Return (X, Y) of the center of cell containing provided text 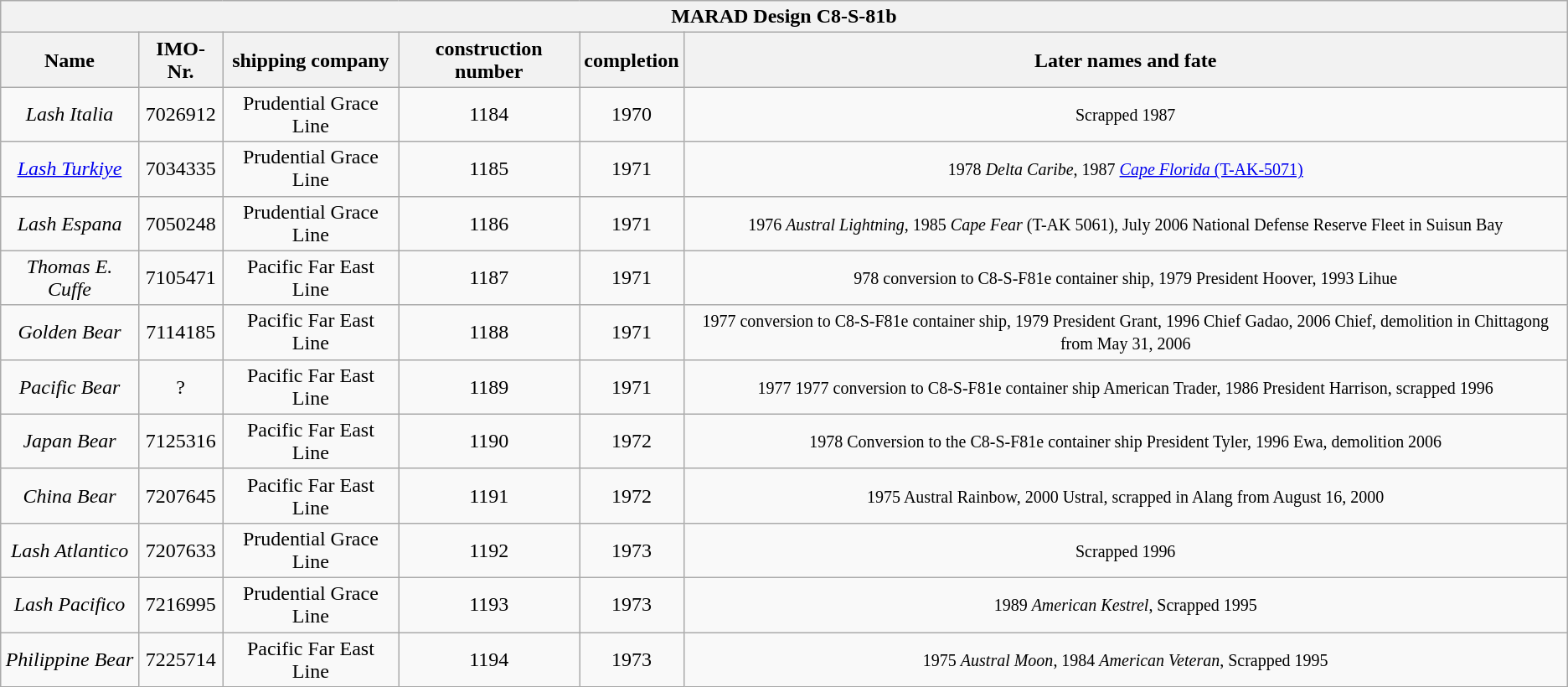
shipping company (311, 60)
7026912 (181, 114)
Lash Pacifico (70, 605)
Name (70, 60)
Lash Espana (70, 223)
1975 Austral Rainbow, 2000 Ustral, scrapped in Alang from August 16, 2000 (1126, 496)
978 conversion to C8-S-F81e container ship, 1979 President Hoover, 1993 Lihue (1126, 278)
7050248 (181, 223)
IMO-Nr. (181, 60)
1192 (489, 550)
1187 (489, 278)
1191 (489, 496)
1977 1977 conversion to C8-S-F81e container ship American Trader, 1986 President Harrison, scrapped 1996 (1126, 387)
1184 (489, 114)
1193 (489, 605)
1989 American Kestrel, Scrapped 1995 (1126, 605)
Pacific Bear (70, 387)
7125316 (181, 441)
Lash Atlantico (70, 550)
1977 conversion to C8-S-F81e container ship, 1979 President Grant, 1996 Chief Gadao, 2006 Chief, demolition in Chittagong from May 31, 2006 (1126, 332)
Scrapped 1987 (1126, 114)
7225714 (181, 659)
7105471 (181, 278)
? (181, 387)
construction number (489, 60)
Thomas E. Cuffe (70, 278)
1975 Austral Moon, 1984 American Veteran, Scrapped 1995 (1126, 659)
1185 (489, 169)
Lash Italia (70, 114)
1194 (489, 659)
1188 (489, 332)
1978 Conversion to the C8-S-F81e container ship President Tyler, 1996 Ewa, demolition 2006 (1126, 441)
1189 (489, 387)
1186 (489, 223)
Philippine Bear (70, 659)
1190 (489, 441)
7207645 (181, 496)
Scrapped 1996 (1126, 550)
Japan Bear (70, 441)
completion (632, 60)
China Bear (70, 496)
1970 (632, 114)
1978 Delta Caribe, 1987 Cape Florida (T-AK-5071) (1126, 169)
MARAD Design C8-S-81b (784, 17)
Lash Turkiye (70, 169)
7207633 (181, 550)
Later names and fate (1126, 60)
7216995 (181, 605)
7114185 (181, 332)
1976 Austral Lightning, 1985 Cape Fear (T-AK 5061), July 2006 National Defense Reserve Fleet in Suisun Bay (1126, 223)
Golden Bear (70, 332)
7034335 (181, 169)
